Scan for the cell matching the given text and deliver its [X, Y] coordinate at center. 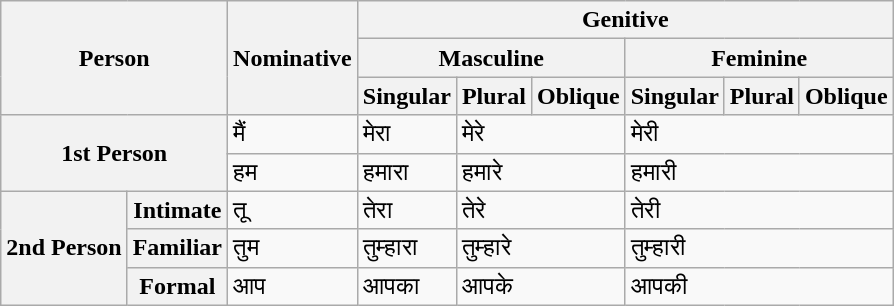
हमारे [540, 172]
तुम्हारा [406, 248]
तेरी [759, 210]
मैं [293, 134]
आपका [406, 286]
तेरे [540, 210]
आपके [540, 286]
हमारी [759, 172]
हम [293, 172]
मेरे [540, 134]
तेरा [406, 210]
Nominative [293, 58]
Genitive [625, 20]
हमारा [406, 172]
मेरी [759, 134]
तुम्हारी [759, 248]
Intimate [177, 210]
Familiar [177, 248]
2nd Person [64, 248]
तू [293, 210]
Person [114, 58]
Feminine [759, 58]
तुम्हारे [540, 248]
तुम [293, 248]
Masculine [491, 58]
1st Person [114, 153]
मेरा [406, 134]
आपकी [759, 286]
आप [293, 286]
Formal [177, 286]
